Identify which cell holds the provided text, then report its [x, y] central coordinate. 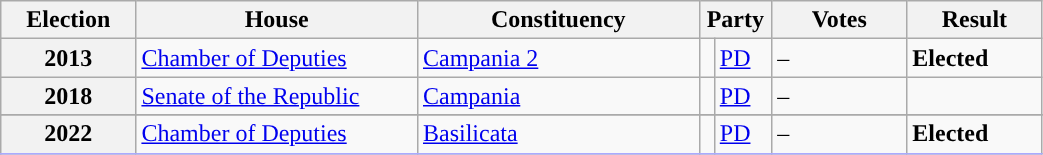
2013 [68, 58]
Party [736, 20]
2018 [68, 96]
Campania 2 [558, 58]
Constituency [558, 20]
Votes [840, 20]
Campania [558, 96]
House [277, 20]
Result [974, 20]
Election [68, 20]
Basilicata [558, 134]
Senate of the Republic [277, 96]
2022 [68, 134]
